For the text-containing cell, return its midpoint in (x, y) coordinate format. 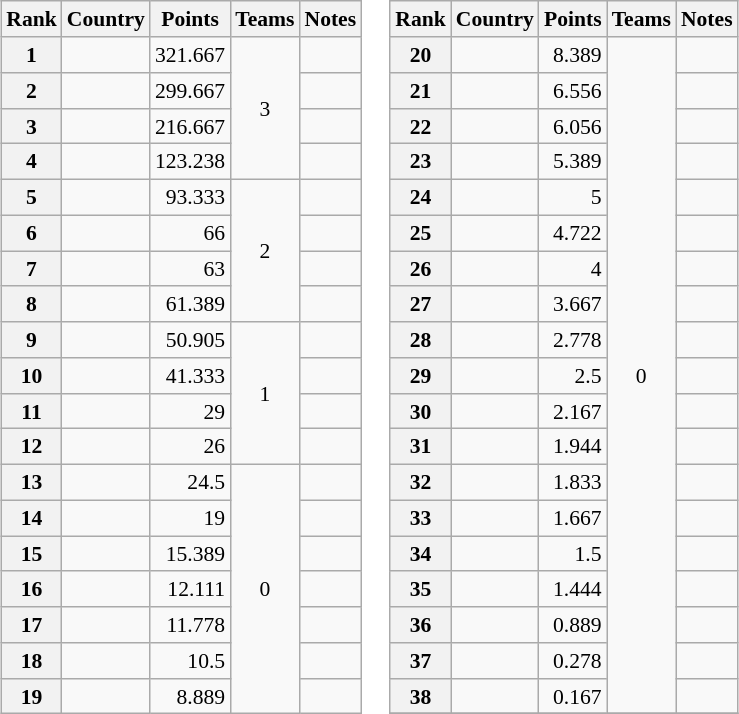
15 (32, 554)
15.389 (190, 554)
25 (420, 233)
5.389 (573, 162)
41.333 (190, 376)
7 (32, 269)
93.333 (190, 197)
22 (420, 126)
0.278 (573, 661)
38 (420, 696)
1.833 (573, 482)
12.111 (190, 589)
50.905 (190, 340)
12 (32, 447)
1.667 (573, 518)
24.5 (190, 482)
31 (420, 447)
8.889 (190, 696)
3.667 (573, 304)
32 (420, 482)
20 (420, 55)
17 (32, 625)
24 (420, 197)
123.238 (190, 162)
321.667 (190, 55)
63 (190, 269)
8 (32, 304)
6.056 (573, 126)
10.5 (190, 661)
1.444 (573, 589)
11.778 (190, 625)
13 (32, 482)
27 (420, 304)
16 (32, 589)
28 (420, 340)
11 (32, 411)
10 (32, 376)
0.889 (573, 625)
14 (32, 518)
35 (420, 589)
37 (420, 661)
216.667 (190, 126)
2.167 (573, 411)
4.722 (573, 233)
0.167 (573, 696)
61.389 (190, 304)
299.667 (190, 91)
34 (420, 554)
2.778 (573, 340)
9 (32, 340)
23 (420, 162)
21 (420, 91)
66 (190, 233)
6 (32, 233)
33 (420, 518)
30 (420, 411)
36 (420, 625)
6.556 (573, 91)
1.944 (573, 447)
1.5 (573, 554)
8.389 (573, 55)
18 (32, 661)
2.5 (573, 376)
